Detect which cell encompasses the target text, then output its (x, y) center coordinate. 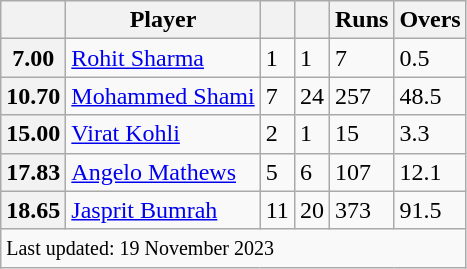
373 (361, 210)
91.5 (430, 210)
Rohit Sharma (163, 58)
Mohammed Shami (163, 96)
7.00 (34, 58)
Player (163, 20)
24 (312, 96)
3.3 (430, 134)
15.00 (34, 134)
Last updated: 19 November 2023 (234, 248)
12.1 (430, 172)
Overs (430, 20)
0.5 (430, 58)
15 (361, 134)
5 (277, 172)
257 (361, 96)
Angelo Mathews (163, 172)
6 (312, 172)
Jasprit Bumrah (163, 210)
Runs (361, 20)
Virat Kohli (163, 134)
18.65 (34, 210)
20 (312, 210)
10.70 (34, 96)
107 (361, 172)
48.5 (430, 96)
17.83 (34, 172)
2 (277, 134)
11 (277, 210)
